For the text-containing cell, return its midpoint in (X, Y) coordinate format. 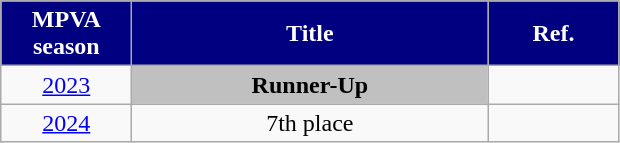
2023 (66, 85)
7th place (310, 123)
Title (310, 34)
Ref. (554, 34)
MPVA season (66, 34)
Runner-Up (310, 85)
2024 (66, 123)
